Scan for the cell matching the given text and deliver its [x, y] coordinate at center. 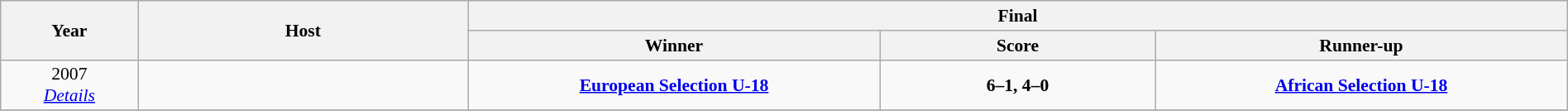
Host [303, 30]
2007Details [69, 84]
African Selection U-18 [1361, 84]
Score [1017, 46]
Winner [675, 46]
Runner-up [1361, 46]
Year [69, 30]
Final [1017, 16]
European Selection U-18 [675, 84]
6–1, 4–0 [1017, 84]
